Return [X, Y] of the center of cell containing provided text 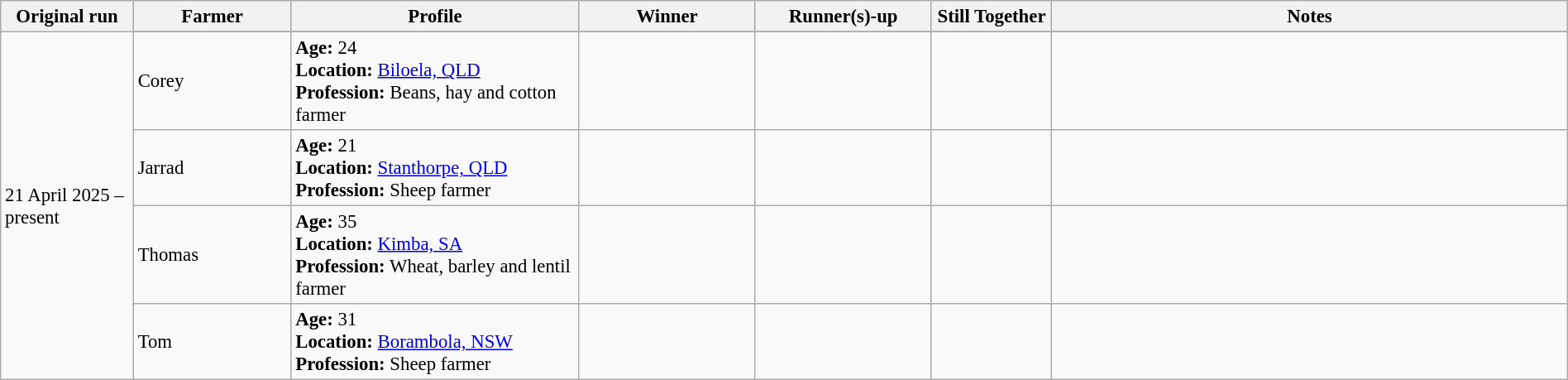
Still Together [992, 17]
21 April 2025 – present [68, 206]
Profile [435, 17]
Age: 24Location: Biloela, QLDProfession: Beans, hay and cotton farmer [435, 81]
Runner(s)-up [844, 17]
Thomas [212, 255]
Jarrad [212, 168]
Winner [667, 17]
Original run [68, 17]
Corey [212, 81]
Age: 31Location: Borambola, NSWProfession: Sheep farmer [435, 342]
Age: 21Location: Stanthorpe, QLDProfession: Sheep farmer [435, 168]
Age: 35Location: Kimba, SAProfession: Wheat, barley and lentil farmer [435, 255]
Tom [212, 342]
Farmer [212, 17]
Notes [1310, 17]
